Pinpoint the cell where the given text exists, returning its [x, y] midpoint coordinate. 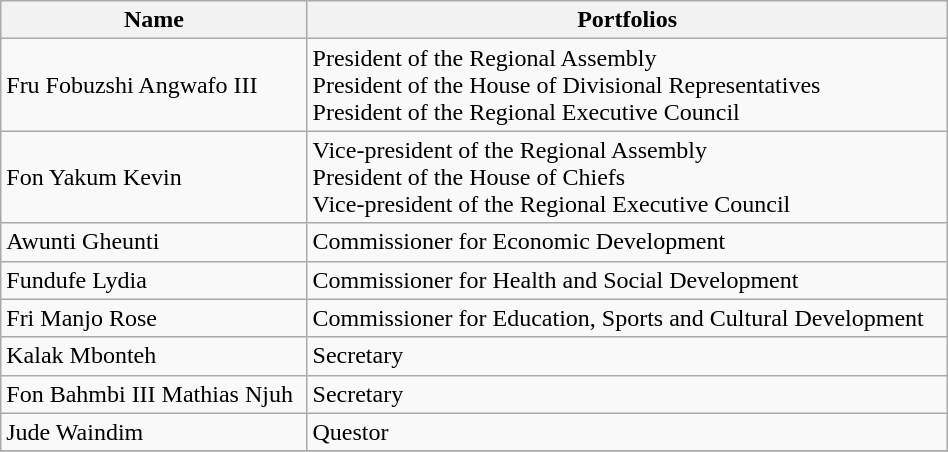
Questor [627, 432]
Name [154, 20]
Fon Bahmbi III Mathias Njuh [154, 394]
Commissioner for Education, Sports and Cultural Development [627, 318]
Kalak Mbonteh [154, 356]
Jude Waindim [154, 432]
Awunti Gheunti [154, 242]
Portfolios [627, 20]
Vice-president of the Regional AssemblyPresident of the House of ChiefsVice-president of the Regional Executive Council [627, 177]
Fundufe Lydia [154, 280]
Fon Yakum Kevin [154, 177]
Fru Fobuzshi Angwafo III [154, 85]
President of the Regional AssemblyPresident of the House of Divisional RepresentativesPresident of the Regional Executive Council [627, 85]
Fri Manjo Rose [154, 318]
Commissioner for Economic Development [627, 242]
Commissioner for Health and Social Development [627, 280]
